Identify which cell holds the provided text, then report its (X, Y) central coordinate. 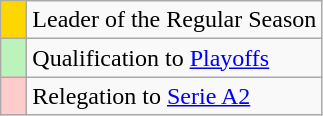
Qualification to Playoffs (174, 58)
Leader of the Regular Season (174, 20)
Relegation to Serie A2 (174, 96)
